From the cell containing the given text, extract its center point as (X, Y) coordinate. 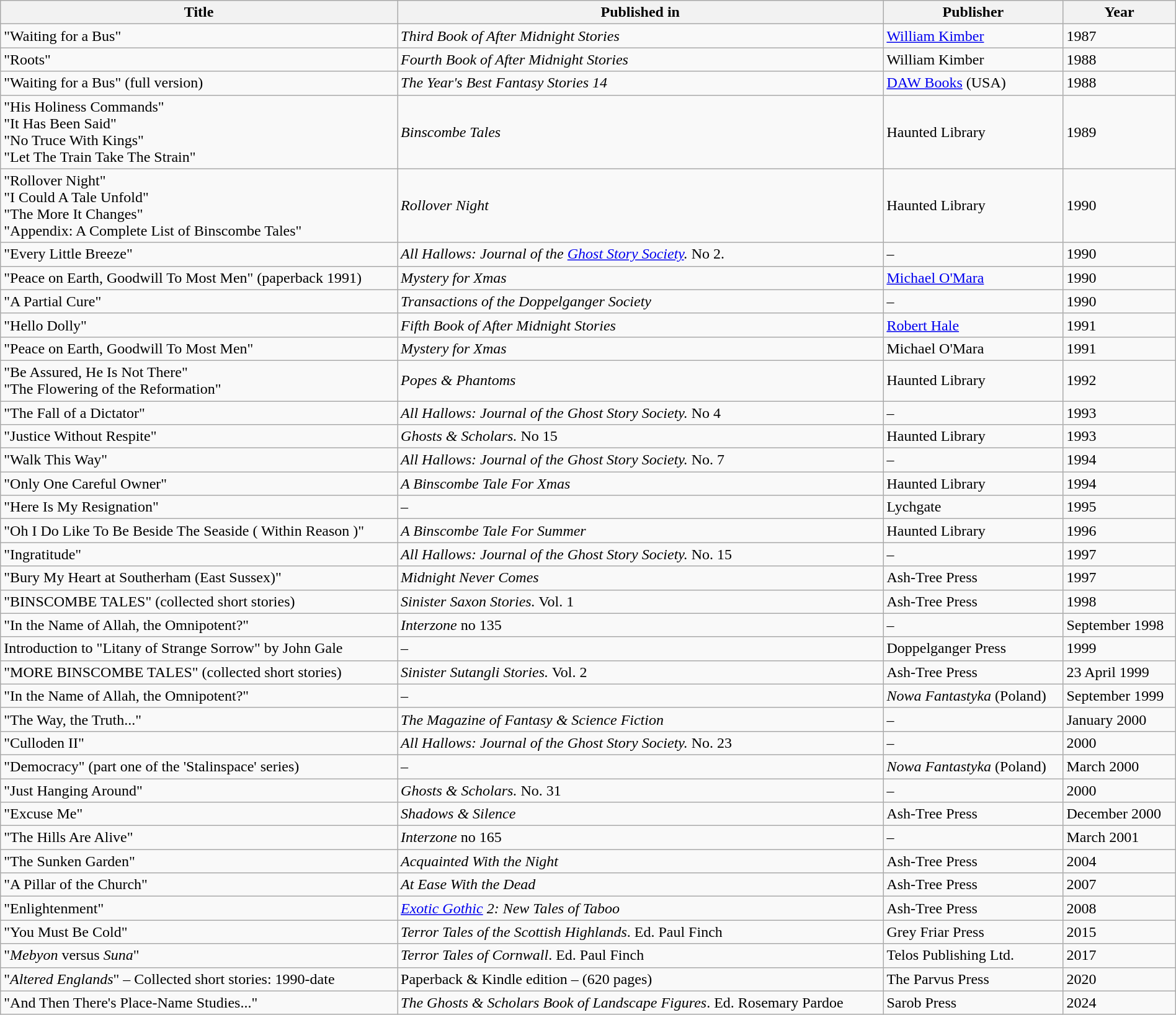
2024 (1119, 1003)
23 April 1999 (1119, 672)
"Mebyon versus Suna" (199, 955)
Title (199, 12)
Lychgate (973, 507)
"Just Hanging Around" (199, 791)
2008 (1119, 908)
March 2000 (1119, 766)
"Rollover Night""I Could A Tale Unfold""The More It Changes""Appendix: A Complete List of Binscombe Tales" (199, 206)
Fifth Book of After Midnight Stories (640, 325)
"Hello Dolly" (199, 325)
The Magazine of Fantasy & Science Fiction (640, 719)
"The Hills Are Alive" (199, 838)
All Hallows: Journal of the Ghost Story Society. No. 15 (640, 554)
"Democracy" (part one of the 'Stalinspace' series) (199, 766)
All Hallows: Journal of the Ghost Story Society. No. 23 (640, 743)
2017 (1119, 955)
2004 (1119, 861)
Acquainted With the Night (640, 861)
Third Book of After Midnight Stories (640, 36)
"His Holiness Commands""It Has Been Said""No Truce With Kings""Let The Train Take The Strain" (199, 131)
"Altered Englands" – Collected short stories: 1990-date (199, 979)
Sinister Sutangli Stories. Vol. 2 (640, 672)
"Peace on Earth, Goodwill To Most Men" (paperback 1991) (199, 278)
"A Partial Cure" (199, 301)
"And Then There's Place-Name Studies..." (199, 1003)
Introduction to "Litany of Strange Sorrow" by John Gale (199, 649)
Paperback & Kindle edition – (620 pages) (640, 979)
Robert Hale (973, 325)
"You Must Be Cold" (199, 932)
Terror Tales of Cornwall. Ed. Paul Finch (640, 955)
March 2001 (1119, 838)
Shadows & Silence (640, 814)
January 2000 (1119, 719)
All Hallows: Journal of the Ghost Story Society. No. 7 (640, 460)
Ghosts & Scholars. No. 31 (640, 791)
Sarob Press (973, 1003)
"Only One Careful Owner" (199, 484)
Sinister Saxon Stories. Vol. 1 (640, 601)
Published in (640, 12)
2007 (1119, 885)
The Year's Best Fantasy Stories 14 (640, 83)
DAW Books (USA) (973, 83)
Ghosts & Scholars. No 15 (640, 437)
A Binscombe Tale For Xmas (640, 484)
1996 (1119, 531)
1987 (1119, 36)
Interzone no 135 (640, 625)
"Bury My Heart at Southerham (East Sussex)" (199, 578)
All Hallows: Journal of the Ghost Story Society. No 4 (640, 412)
"Every Little Breeze" (199, 254)
At Ease With the Dead (640, 885)
"BINSCOMBE TALES" (collected short stories) (199, 601)
"Roots" (199, 60)
"The Way, the Truth..." (199, 719)
"The Fall of a Dictator" (199, 412)
Interzone no 165 (640, 838)
"Oh I Do Like To Be Beside The Seaside ( Within Reason )" (199, 531)
1989 (1119, 131)
Grey Friar Press (973, 932)
Rollover Night (640, 206)
All Hallows: Journal of the Ghost Story Society. No 2. (640, 254)
September 1998 (1119, 625)
"Walk This Way" (199, 460)
Transactions of the Doppelganger Society (640, 301)
Midnight Never Comes (640, 578)
"Excuse Me" (199, 814)
"Justice Without Respite" (199, 437)
Telos Publishing Ltd. (973, 955)
The Ghosts & Scholars Book of Landscape Figures. Ed. Rosemary Pardoe (640, 1003)
December 2000 (1119, 814)
Exotic Gothic 2: New Tales of Taboo (640, 908)
Publisher (973, 12)
"The Sunken Garden" (199, 861)
"Peace on Earth, Goodwill To Most Men" (199, 348)
September 1999 (1119, 696)
Doppelganger Press (973, 649)
Binscombe Tales (640, 131)
"MORE BINSCOMBE TALES" (collected short stories) (199, 672)
Terror Tales of the Scottish Highlands. Ed. Paul Finch (640, 932)
"Enlightenment" (199, 908)
Fourth Book of After Midnight Stories (640, 60)
1995 (1119, 507)
Year (1119, 12)
"Ingratitude" (199, 554)
"A Pillar of the Church" (199, 885)
1998 (1119, 601)
"Waiting for a Bus" (199, 36)
2015 (1119, 932)
Popes & Phantoms (640, 381)
"Here Is My Resignation" (199, 507)
"Waiting for a Bus" (full version) (199, 83)
A Binscombe Tale For Summer (640, 531)
The Parvus Press (973, 979)
1992 (1119, 381)
"Be Assured, He Is Not There""The Flowering of the Reformation" (199, 381)
1999 (1119, 649)
"Culloden II" (199, 743)
2020 (1119, 979)
